Provide the (X, Y) coordinate of the cell's center where the given text is located.  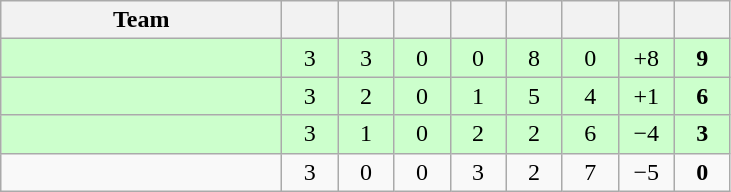
+8 (646, 58)
−4 (646, 134)
8 (534, 58)
7 (590, 172)
Team (142, 20)
4 (590, 96)
+1 (646, 96)
9 (702, 58)
5 (534, 96)
−5 (646, 172)
